Return (x, y) of the center of cell containing provided text 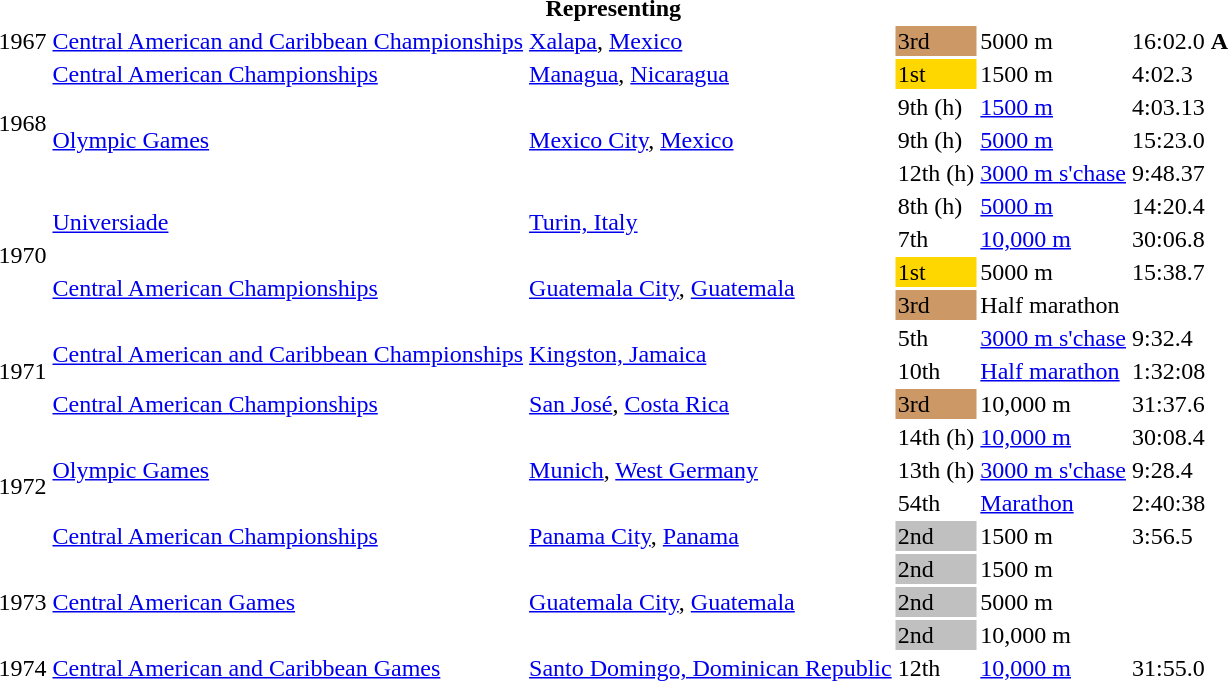
San José, Costa Rica (711, 404)
Panama City, Panama (711, 536)
Mexico City, Mexico (711, 140)
Central American Games (288, 602)
54th (936, 503)
Xalapa, Mexico (711, 41)
5th (936, 338)
10th (936, 371)
Munich, West Germany (711, 470)
Managua, Nicaragua (711, 74)
Turin, Italy (711, 222)
Kingston, Jamaica (711, 354)
14th (h) (936, 437)
12th (h) (936, 173)
Marathon (1054, 503)
8th (h) (936, 206)
13th (h) (936, 470)
7th (936, 239)
Universiade (288, 222)
